Scan for the cell matching the given text and deliver its [X, Y] coordinate at center. 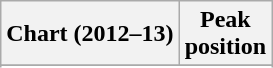
Chart (2012–13) [90, 34]
Peak position [225, 34]
